Search for the cell housing the specified text and yield its (X, Y) center coordinate. 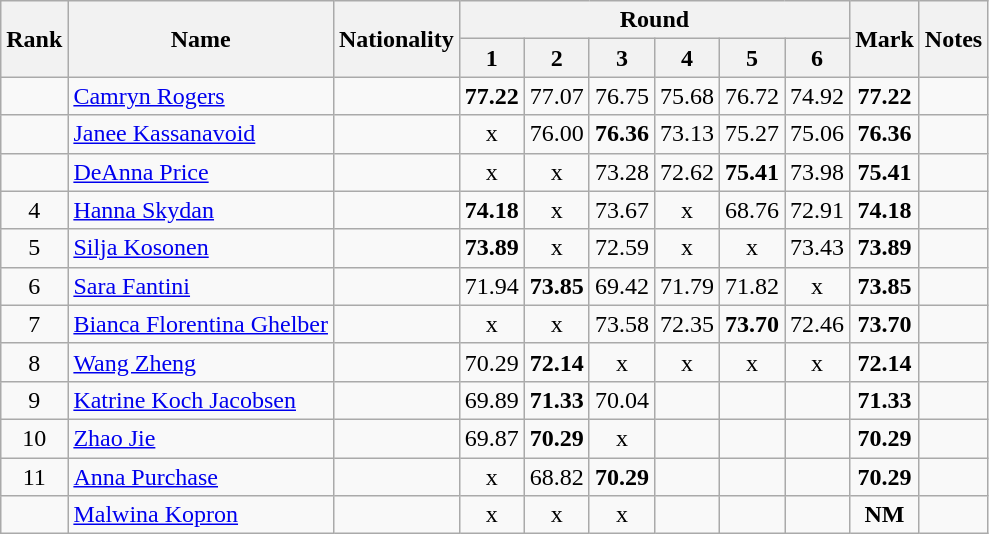
72.62 (686, 172)
9 (34, 400)
75.68 (686, 96)
Mark (885, 39)
74.92 (818, 96)
71.79 (686, 286)
73.98 (818, 172)
72.35 (686, 324)
Sara Fantini (201, 286)
71.82 (752, 286)
Janee Kassanavoid (201, 134)
8 (34, 362)
Notes (953, 39)
76.00 (556, 134)
73.43 (818, 248)
Wang Zheng (201, 362)
Hanna Skydan (201, 210)
76.72 (752, 96)
11 (34, 477)
DeAnna Price (201, 172)
73.58 (622, 324)
Katrine Koch Jacobsen (201, 400)
69.87 (492, 438)
Rank (34, 39)
68.76 (752, 210)
Zhao Jie (201, 438)
72.59 (622, 248)
75.27 (752, 134)
Anna Purchase (201, 477)
Nationality (396, 39)
70.04 (622, 400)
69.89 (492, 400)
71.94 (492, 286)
73.13 (686, 134)
76.75 (622, 96)
Round (654, 20)
Name (201, 39)
10 (34, 438)
3 (622, 58)
2 (556, 58)
69.42 (622, 286)
1 (492, 58)
Bianca Florentina Ghelber (201, 324)
72.91 (818, 210)
Camryn Rogers (201, 96)
7 (34, 324)
75.06 (818, 134)
73.67 (622, 210)
68.82 (556, 477)
NM (885, 515)
72.46 (818, 324)
Malwina Kopron (201, 515)
77.07 (556, 96)
Silja Kosonen (201, 248)
73.28 (622, 172)
